Pinpoint the cell where the given text exists, returning its [x, y] midpoint coordinate. 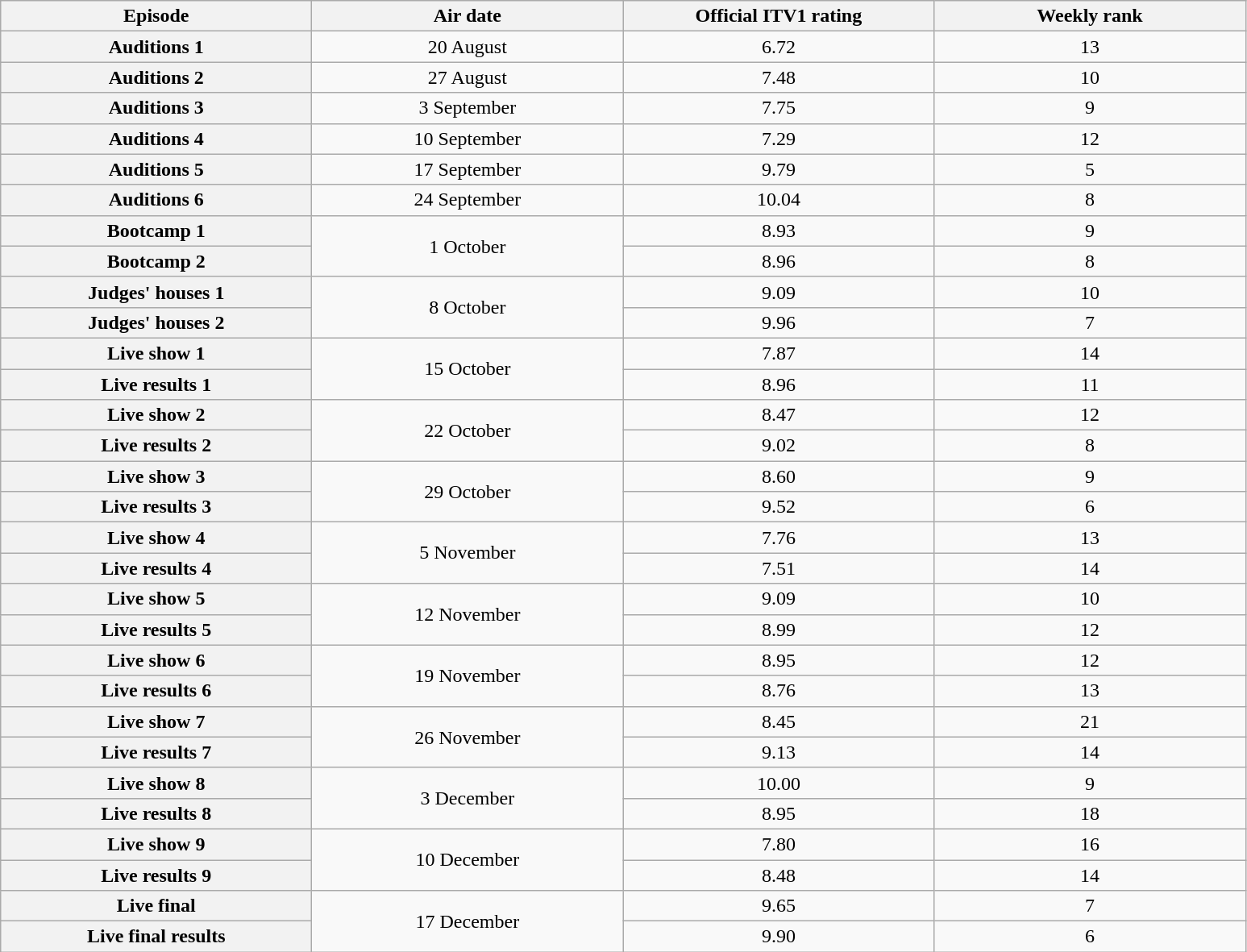
9.96 [779, 322]
Live results 3 [156, 507]
8.47 [779, 415]
Bootcamp 1 [156, 231]
5 [1090, 169]
Live results 5 [156, 630]
Judges' houses 1 [156, 292]
Auditions 6 [156, 200]
16 [1090, 844]
9.52 [779, 507]
Auditions 1 [156, 47]
29 October [468, 492]
10 September [468, 139]
Live show 7 [156, 721]
8.48 [779, 875]
Live show 5 [156, 599]
Live show 6 [156, 660]
5 November [468, 553]
15 October [468, 368]
Judges' houses 2 [156, 322]
Auditions 2 [156, 77]
Live final results [156, 937]
7.29 [779, 139]
10 December [468, 859]
Live results 7 [156, 752]
3 September [468, 108]
Live show 2 [156, 415]
12 November [468, 614]
9.65 [779, 906]
Bootcamp 2 [156, 261]
Live show 9 [156, 844]
3 December [468, 798]
8 October [468, 307]
22 October [468, 430]
Live show 8 [156, 783]
Episode [156, 16]
24 September [468, 200]
Live final [156, 906]
11 [1090, 385]
7.51 [779, 568]
Live results 4 [156, 568]
7.80 [779, 844]
9.13 [779, 752]
9.02 [779, 446]
Live show 4 [156, 538]
Auditions 5 [156, 169]
27 August [468, 77]
9.90 [779, 937]
7.75 [779, 108]
9.79 [779, 169]
18 [1090, 813]
8.76 [779, 691]
17 September [468, 169]
10.00 [779, 783]
Live show 1 [156, 353]
Weekly rank [1090, 16]
7.76 [779, 538]
8.60 [779, 476]
8.99 [779, 630]
8.93 [779, 231]
7.48 [779, 77]
Auditions 4 [156, 139]
10.04 [779, 200]
21 [1090, 721]
Live results 8 [156, 813]
8.45 [779, 721]
26 November [468, 737]
Official ITV1 rating [779, 16]
19 November [468, 676]
Live results 6 [156, 691]
Live show 3 [156, 476]
Live results 9 [156, 875]
7.87 [779, 353]
1 October [468, 246]
Auditions 3 [156, 108]
20 August [468, 47]
Live results 1 [156, 385]
Air date [468, 16]
Live results 2 [156, 446]
17 December [468, 921]
6.72 [779, 47]
